Search for the cell housing the specified text and yield its (X, Y) center coordinate. 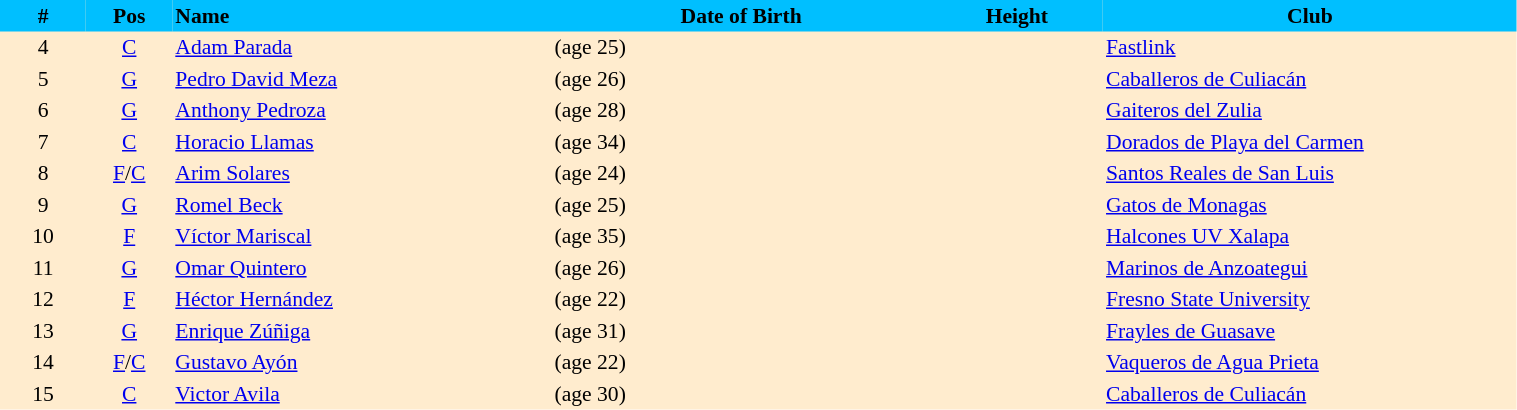
Fresno State University (1310, 300)
Santos Reales de San Luis (1310, 174)
Horacio Llamas (362, 142)
Vaqueros de Agua Prieta (1310, 362)
Pos (129, 16)
(age 30) (742, 394)
Victor Avila (362, 394)
11 (43, 268)
Arim Solares (362, 174)
Omar Quintero (362, 268)
Gaiteros del Zulia (1310, 110)
Héctor Hernández (362, 300)
15 (43, 394)
10 (43, 236)
Halcones UV Xalapa (1310, 236)
5 (43, 79)
Gustavo Ayón (362, 362)
8 (43, 174)
(age 35) (742, 236)
4 (43, 48)
6 (43, 110)
9 (43, 205)
13 (43, 331)
Frayles de Guasave (1310, 331)
(age 24) (742, 174)
Enrique Zúñiga (362, 331)
Fastlink (1310, 48)
(age 31) (742, 331)
(age 28) (742, 110)
Club (1310, 16)
Anthony Pedroza (362, 110)
Height (1017, 16)
Gatos de Monagas (1310, 205)
Name (362, 16)
Marinos de Anzoategui (1310, 268)
Date of Birth (742, 16)
(age 34) (742, 142)
Víctor Mariscal (362, 236)
14 (43, 362)
Dorados de Playa del Carmen (1310, 142)
Adam Parada (362, 48)
12 (43, 300)
7 (43, 142)
Romel Beck (362, 205)
Pedro David Meza (362, 79)
# (43, 16)
